Identify which cell holds the provided text, then report its [x, y] central coordinate. 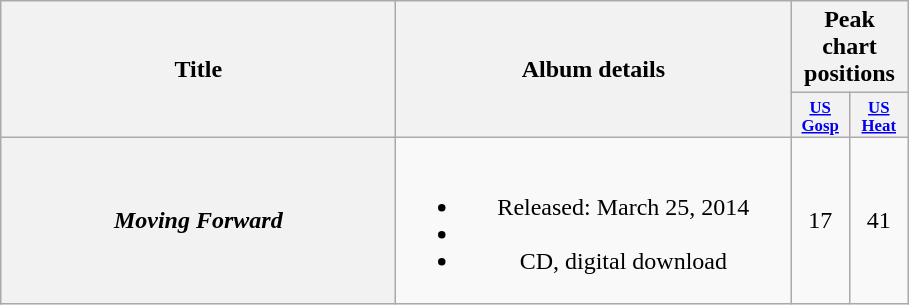
Title [198, 69]
41 [878, 220]
USGosp [820, 115]
Peak chart positions [850, 47]
USHeat [878, 115]
Released: March 25, 2014CD, digital download [594, 220]
17 [820, 220]
Album details [594, 69]
Moving Forward [198, 220]
